Determine the [X, Y] coordinate at the center of the cell enclosing the given text.  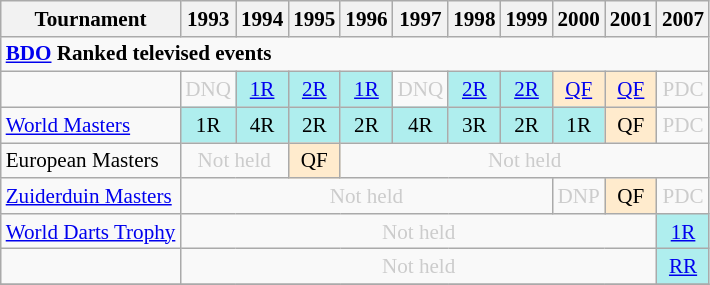
European Masters [91, 160]
1995 [314, 18]
Tournament [91, 18]
2007 [683, 18]
3R [474, 124]
RR [683, 266]
1993 [208, 18]
World Masters [91, 124]
World Darts Trophy [91, 230]
2000 [579, 18]
BDO Ranked televised events [355, 54]
1996 [366, 18]
2001 [631, 18]
1997 [421, 18]
Zuiderduin Masters [91, 196]
1994 [262, 18]
1999 [526, 18]
DNP [579, 196]
1998 [474, 18]
